From the cell containing the given text, extract its center point as [x, y] coordinate. 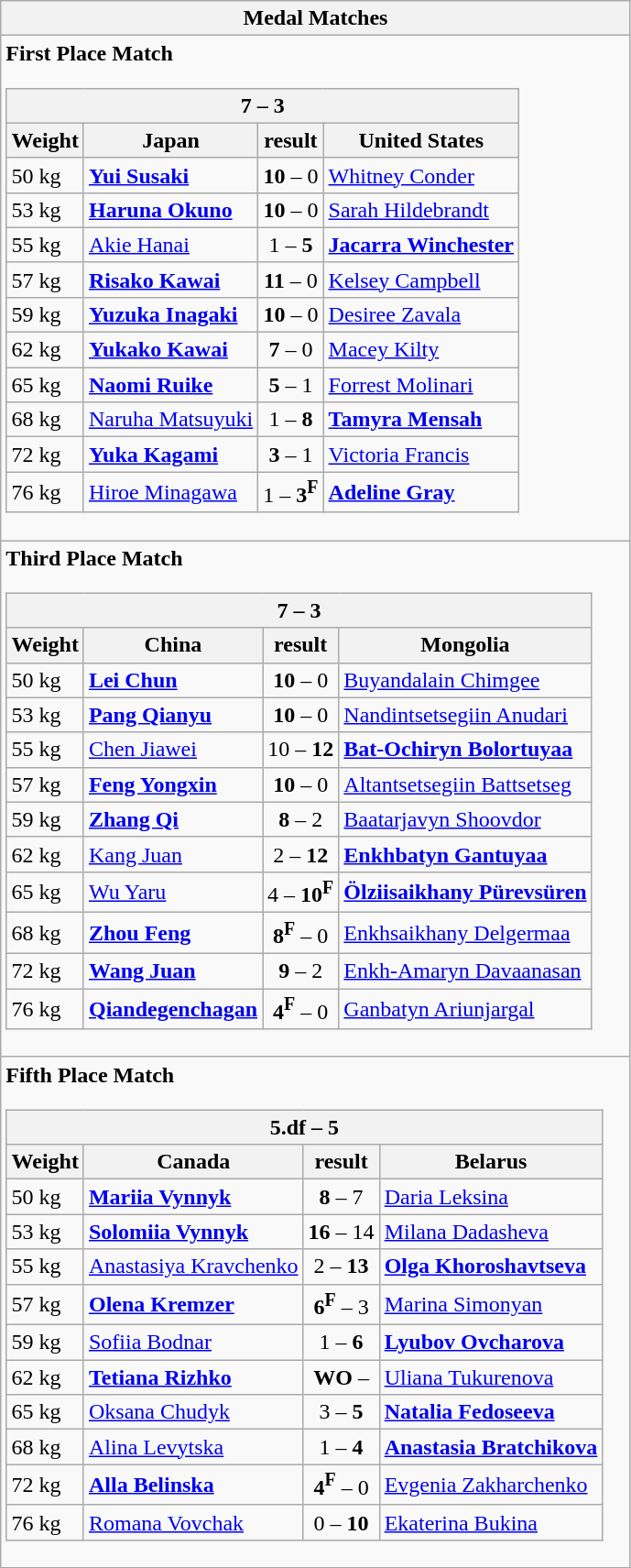
Evgenia Zakharchenko [491, 1485]
1 – 6 [341, 1343]
1 – 4 [341, 1447]
Yuka Kagami [170, 455]
5 – 1 [291, 385]
Jacarra Winchester [421, 245]
WO – [341, 1377]
Yukako Kawai [170, 350]
5.df – 5 [304, 1127]
Romana Vovchak [193, 1522]
Kang Juan [172, 854]
Qiandegenchagan [172, 1010]
2 – 12 [300, 854]
Uliana Tukurenova [491, 1377]
Alina Levytska [193, 1447]
11 – 0 [291, 280]
3 – 5 [341, 1412]
Bat-Ochiryn Bolortuyaa [465, 750]
Anastasiya Kravchenko [193, 1266]
Risako Kawai [170, 280]
Chen Jiawei [172, 750]
United States [421, 140]
Lyubov Ovcharova [491, 1343]
2 – 13 [341, 1266]
Wang Juan [172, 971]
Wu Yaru [172, 893]
7 – 0 [291, 350]
Yuzuka Inagaki [170, 314]
Natalia Fedoseeva [491, 1412]
Solomiia Vynnyk [193, 1232]
Enkhsaikhany Delgermaa [465, 933]
Naomi Ruike [170, 385]
Olga Khoroshavtseva [491, 1266]
Nandintsetsegiin Anudari [465, 715]
Baatarjavyn Shoovdor [465, 819]
Belarus [491, 1162]
Tamyra Mensah [421, 420]
Zhou Feng [172, 933]
Desiree Zavala [421, 314]
Buyandalain Chimgee [465, 680]
China [172, 645]
Lei Chun [172, 680]
10 – 12 [300, 750]
Tetiana Rizhko [193, 1377]
Whitney Conder [421, 175]
Medal Matches [315, 18]
Akie Hanai [170, 245]
3 – 1 [291, 455]
Yui Susaki [170, 175]
Haruna Okuno [170, 210]
Victoria Francis [421, 455]
Adeline Gray [421, 493]
Olena Kremzer [193, 1305]
6F – 3 [341, 1305]
Marina Simonyan [491, 1305]
Ölziisaikhany Pürevsüren [465, 893]
8 – 2 [300, 819]
Canada [193, 1162]
Kelsey Campbell [421, 280]
Forrest Molinari [421, 385]
Milana Dadasheva [491, 1232]
1 – 8 [291, 420]
Mongolia [465, 645]
1 – 5 [291, 245]
Altantsetsegiin Battsetseg [465, 784]
Pang Qianyu [172, 715]
Ekaterina Bukina [491, 1522]
Zhang Qi [172, 819]
8F – 0 [300, 933]
Enkhbatyn Gantuyaa [465, 854]
4 – 10F [300, 893]
16 – 14 [341, 1232]
8 – 7 [341, 1197]
Feng Yongxin [172, 784]
Japan [170, 140]
Anastasia Bratchikova [491, 1447]
0 – 10 [341, 1522]
Sofiia Bodnar [193, 1343]
Sarah Hildebrandt [421, 210]
Hiroe Minagawa [170, 493]
Alla Belinska [193, 1485]
9 – 2 [300, 971]
Enkh-Amaryn Davaanasan [465, 971]
Oksana Chudyk [193, 1412]
1 – 3F [291, 493]
Ganbatyn Ariunjargal [465, 1010]
Naruha Matsuyuki [170, 420]
Macey Kilty [421, 350]
Daria Leksina [491, 1197]
Mariia Vynnyk [193, 1197]
